From the cell containing the given text, extract its center point as (x, y) coordinate. 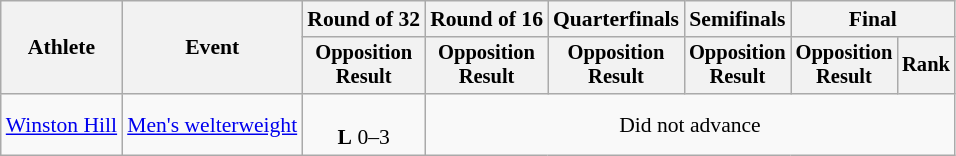
Winston Hill (62, 124)
Men's welterweight (212, 124)
Did not advance (690, 124)
Semifinals (738, 19)
L 0–3 (364, 124)
Event (212, 48)
Round of 16 (486, 19)
Athlete (62, 48)
Rank (926, 66)
Quarterfinals (616, 19)
Final (873, 19)
Round of 32 (364, 19)
